Extract the (X, Y) coordinate from the center of the cell holding the provided text.  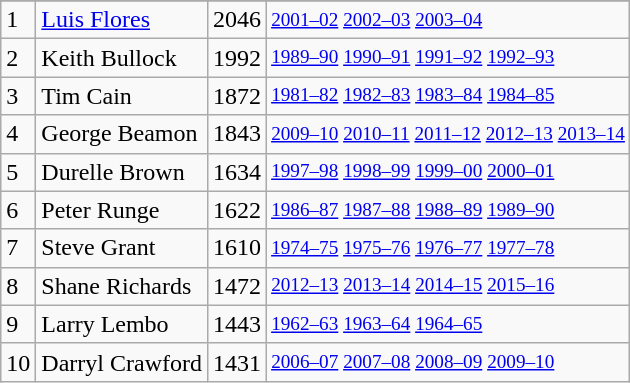
9 (18, 324)
Steve Grant (122, 248)
6 (18, 210)
2012–13 2013–14 2014–15 2015–16 (448, 286)
1992 (236, 58)
8 (18, 286)
1986–87 1987–88 1988–89 1989–90 (448, 210)
1443 (236, 324)
1472 (236, 286)
2001–02 2002–03 2003–04 (448, 20)
1431 (236, 362)
2046 (236, 20)
Tim Cain (122, 96)
Keith Bullock (122, 58)
10 (18, 362)
Durelle Brown (122, 172)
1610 (236, 248)
1622 (236, 210)
1 (18, 20)
Larry Lembo (122, 324)
1872 (236, 96)
George Beamon (122, 134)
Darryl Crawford (122, 362)
1634 (236, 172)
4 (18, 134)
1843 (236, 134)
1997–98 1998–99 1999–00 2000–01 (448, 172)
Peter Runge (122, 210)
3 (18, 96)
1974–75 1975–76 1976–77 1977–78 (448, 248)
Shane Richards (122, 286)
1962–63 1963–64 1964–65 (448, 324)
5 (18, 172)
7 (18, 248)
1981–82 1982–83 1983–84 1984–85 (448, 96)
2009–10 2010–11 2011–12 2012–13 2013–14 (448, 134)
2006–07 2007–08 2008–09 2009–10 (448, 362)
Luis Flores (122, 20)
1989–90 1990–91 1991–92 1992–93 (448, 58)
2 (18, 58)
